Detect which cell encompasses the target text, then output its [x, y] center coordinate. 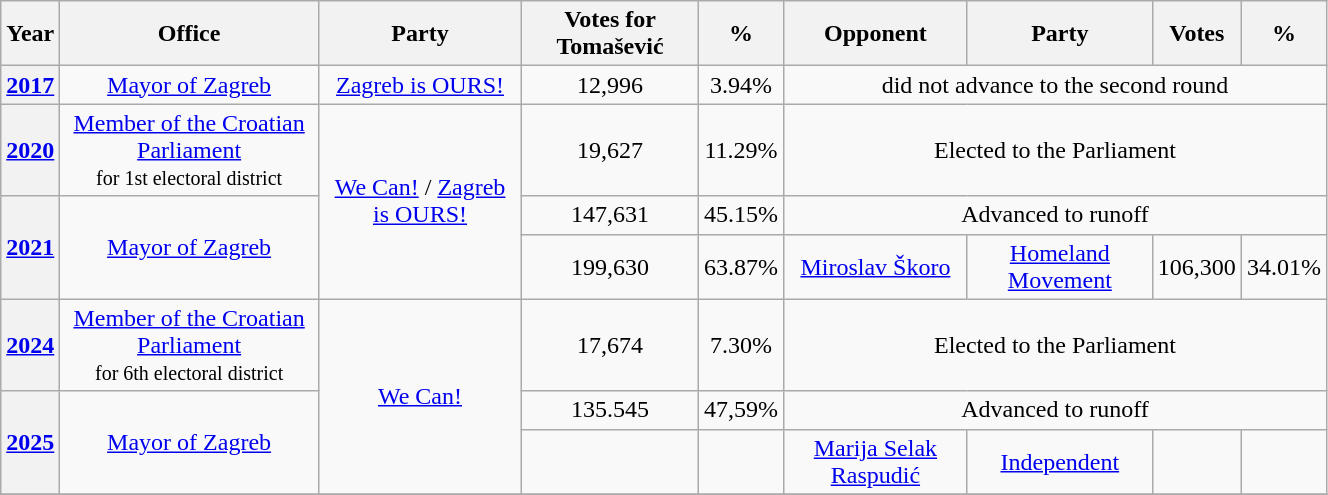
Votes [1196, 34]
63.87% [740, 266]
12,996 [610, 85]
Homeland Movement [1060, 266]
135.545 [610, 410]
34.01% [1284, 266]
Marija Selak Raspudić [875, 462]
106,300 [1196, 266]
2025 [30, 442]
3.94% [740, 85]
Opponent [875, 34]
Miroslav Škoro [875, 266]
Zagreb is OURS! [420, 85]
Member of the Croatian Parliamentfor 6th electoral district [190, 345]
147,631 [610, 215]
Votes for Tomašević [610, 34]
Year [30, 34]
17,674 [610, 345]
2020 [30, 150]
11.29% [740, 150]
47,59% [740, 410]
Member of the Croatian Parliamentfor 1st electoral district [190, 150]
19,627 [610, 150]
199,630 [610, 266]
did not advance to the second round [1054, 85]
7.30% [740, 345]
45.15% [740, 215]
We Can! / Zagreb is OURS! [420, 202]
Office [190, 34]
We Can! [420, 396]
2024 [30, 345]
2017 [30, 85]
2021 [30, 248]
Independent [1060, 462]
